Return (X, Y) of the center of cell containing provided text 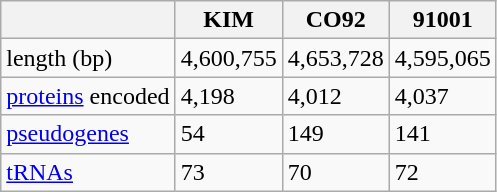
141 (442, 134)
70 (336, 172)
4,653,728 (336, 58)
73 (228, 172)
4,198 (228, 96)
4,012 (336, 96)
length (bp) (88, 58)
pseudogenes (88, 134)
proteins encoded (88, 96)
4,595,065 (442, 58)
72 (442, 172)
CO92 (336, 20)
149 (336, 134)
91001 (442, 20)
4,037 (442, 96)
tRNAs (88, 172)
54 (228, 134)
4,600,755 (228, 58)
KIM (228, 20)
